Extract the [x, y] coordinate from the center of the cell holding the provided text.  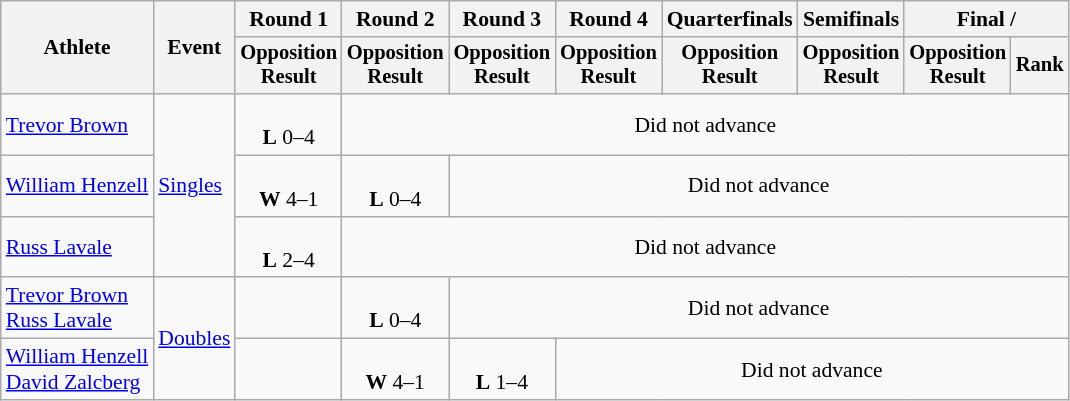
Round 4 [608, 19]
William HenzellDavid Zalcberg [78, 370]
L 2–4 [288, 248]
Singles [194, 186]
Event [194, 48]
Doubles [194, 339]
Trevor BrownRuss Lavale [78, 308]
William Henzell [78, 186]
Round 2 [396, 19]
Rank [1040, 66]
Athlete [78, 48]
Final / [986, 19]
Semifinals [852, 19]
L 1–4 [502, 370]
Round 3 [502, 19]
Quarterfinals [730, 19]
Round 1 [288, 19]
Trevor Brown [78, 124]
Russ Lavale [78, 248]
